For the text-containing cell, return its midpoint in [X, Y] coordinate format. 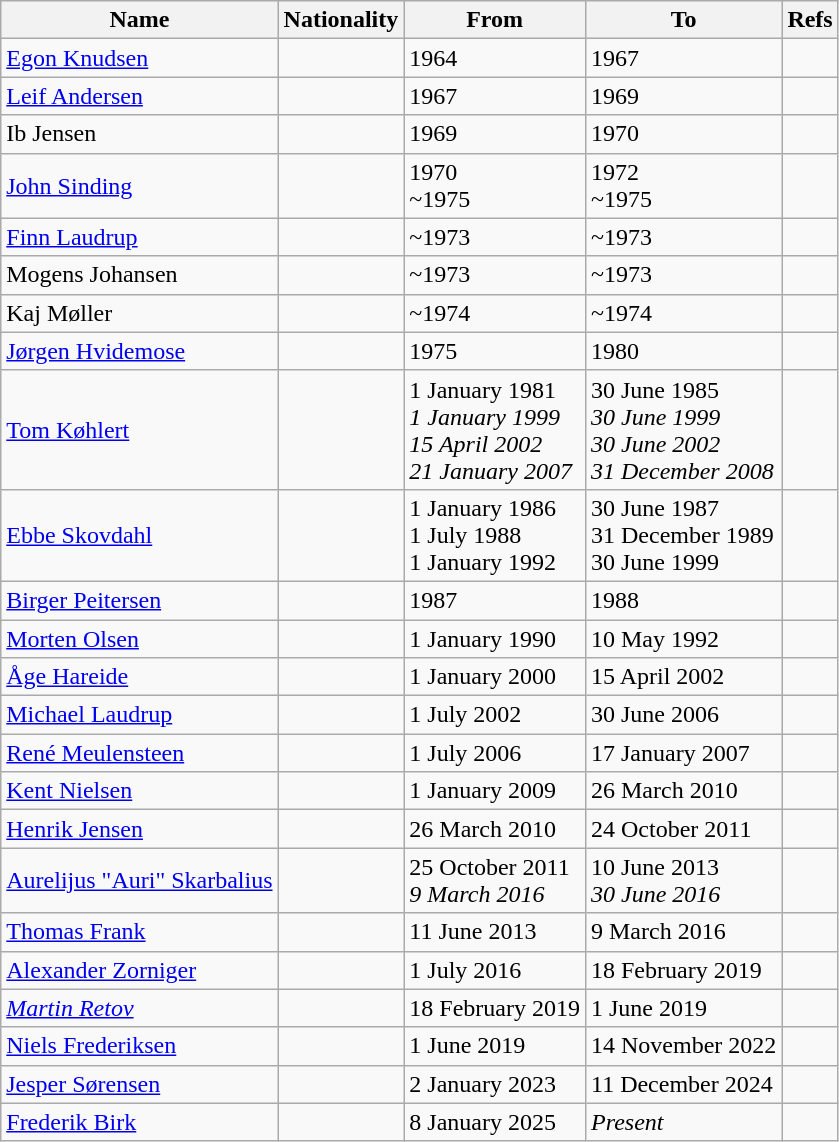
1975 [495, 351]
Kaj Møller [140, 313]
To [683, 20]
11 December 2024 [683, 1084]
1988 [683, 600]
1 July 2002 [495, 715]
17 January 2007 [683, 753]
Finn Laudrup [140, 237]
Jørgen Hvidemose [140, 351]
Åge Hareide [140, 677]
1980 [683, 351]
Egon Knudsen [140, 58]
1 January 19811 January 1999 15 April 2002 21 January 2007 [495, 430]
1 January 2009 [495, 791]
11 June 2013 [495, 932]
30 June 2006 [683, 715]
Frederik Birk [140, 1122]
René Meulensteen [140, 753]
1970~1975 [495, 186]
10 June 201330 June 2016 [683, 880]
Martin Retov [140, 1008]
Nationality [341, 20]
Niels Frederiksen [140, 1046]
2 January 2023 [495, 1084]
1 January 2000 [495, 677]
Henrik Jensen [140, 829]
1 July 2006 [495, 753]
Refs [810, 20]
Kent Nielsen [140, 791]
24 October 2011 [683, 829]
8 January 2025 [495, 1122]
Morten Olsen [140, 639]
15 April 2002 [683, 677]
Thomas Frank [140, 932]
10 May 1992 [683, 639]
Name [140, 20]
Alexander Zorniger [140, 970]
1972~1975 [683, 186]
Birger Peitersen [140, 600]
25 October 20119 March 2016 [495, 880]
30 June 198530 June 1999 30 June 2002 31 December 2008 [683, 430]
9 March 2016 [683, 932]
30 June 198731 December 198930 June 1999 [683, 535]
John Sinding [140, 186]
Aurelijus "Auri" Skarbalius [140, 880]
1970 [683, 134]
1 January 1990 [495, 639]
Michael Laudrup [140, 715]
Present [683, 1122]
Ebbe Skovdahl [140, 535]
Tom Køhlert [140, 430]
Leif Andersen [140, 96]
Ib Jensen [140, 134]
Mogens Johansen [140, 275]
1 January 19861 July 19881 January 1992 [495, 535]
1 July 2016 [495, 970]
1964 [495, 58]
14 November 2022 [683, 1046]
From [495, 20]
1987 [495, 600]
Jesper Sørensen [140, 1084]
